Pinpoint the cell where the given text exists, returning its (X, Y) midpoint coordinate. 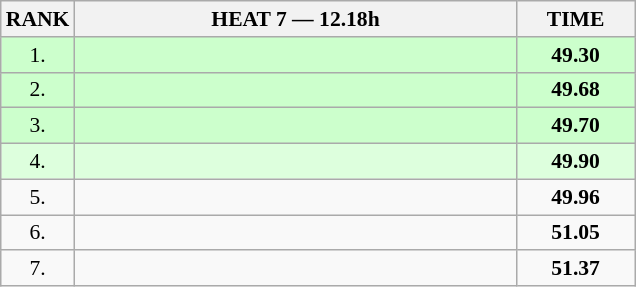
51.05 (576, 233)
HEAT 7 — 12.18h (295, 19)
49.30 (576, 55)
5. (38, 197)
51.37 (576, 269)
1. (38, 55)
TIME (576, 19)
2. (38, 90)
3. (38, 126)
49.90 (576, 162)
4. (38, 162)
7. (38, 269)
6. (38, 233)
49.68 (576, 90)
RANK (38, 19)
49.70 (576, 126)
49.96 (576, 197)
